Determine the (X, Y) coordinate at the center of the cell enclosing the given text.  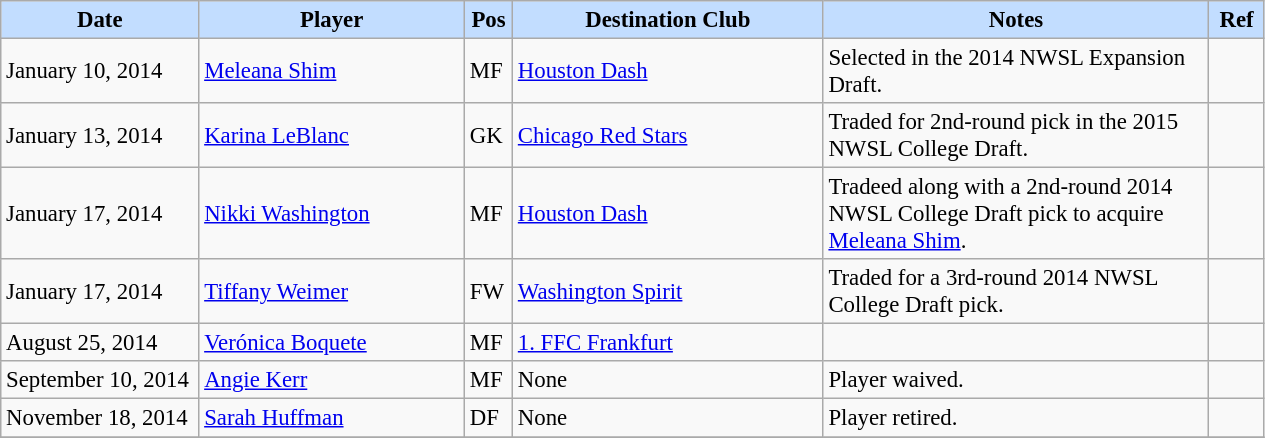
Chicago Red Stars (668, 136)
DF (488, 418)
November 18, 2014 (100, 418)
Tiffany Weimer (332, 292)
Selected in the 2014 NWSL Expansion Draft. (1016, 72)
September 10, 2014 (100, 381)
Notes (1016, 20)
Traded for a 3rd-round 2014 NWSL College Draft pick. (1016, 292)
Player waived. (1016, 381)
Tradeed along with a 2nd-round 2014 NWSL College Draft pick to acquire Meleana Shim. (1016, 214)
1. FFC Frankfurt (668, 343)
Angie Kerr (332, 381)
Karina LeBlanc (332, 136)
January 13, 2014 (100, 136)
January 10, 2014 (100, 72)
August 25, 2014 (100, 343)
Sarah Huffman (332, 418)
Meleana Shim (332, 72)
Pos (488, 20)
Verónica Boquete (332, 343)
Destination Club (668, 20)
Washington Spirit (668, 292)
Ref (1237, 20)
GK (488, 136)
Player (332, 20)
Player retired. (1016, 418)
Nikki Washington (332, 214)
FW (488, 292)
Date (100, 20)
Traded for 2nd-round pick in the 2015 NWSL College Draft. (1016, 136)
